Locate the cell with the specified text and output its [X, Y] center coordinate. 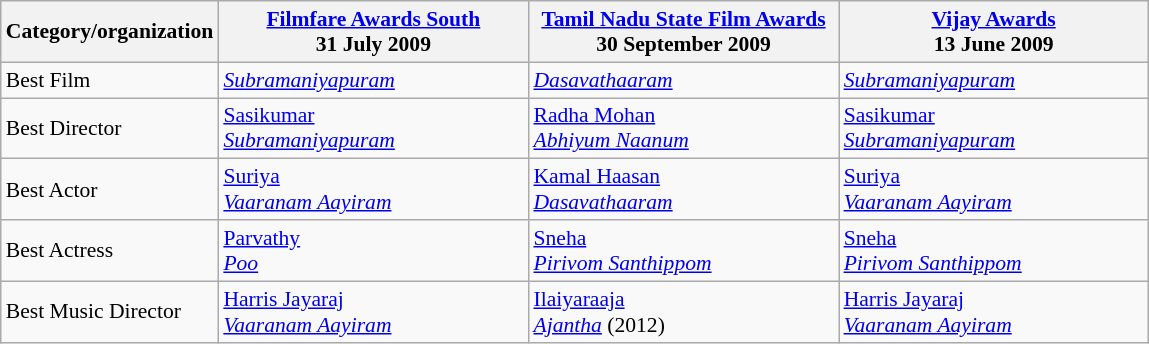
Kamal HaasanDasavathaaram [683, 190]
Best Actress [110, 250]
Dasavathaaram [683, 80]
Filmfare Awards South31 July 2009 [373, 32]
Best Director [110, 128]
Best Music Director [110, 312]
Best Film [110, 80]
IlaiyaraajaAjantha (2012) [683, 312]
Radha MohanAbhiyum Naanum [683, 128]
Tamil Nadu State Film Awards30 September 2009 [683, 32]
Best Actor [110, 190]
Category/organization [110, 32]
Vijay Awards13 June 2009 [994, 32]
ParvathyPoo [373, 250]
